Identify which cell holds the provided text, then report its [X, Y] central coordinate. 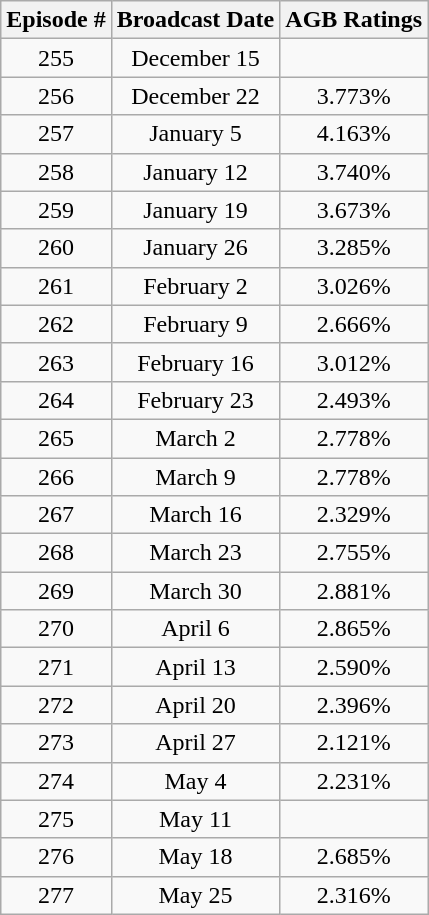
3.285% [354, 248]
256 [56, 96]
April 13 [196, 667]
Broadcast Date [196, 20]
275 [56, 819]
270 [56, 629]
271 [56, 667]
February 23 [196, 400]
2.666% [354, 324]
2.121% [354, 743]
3.012% [354, 362]
2.316% [354, 895]
264 [56, 400]
2.865% [354, 629]
2.396% [354, 705]
2.685% [354, 857]
January 12 [196, 172]
January 26 [196, 248]
276 [56, 857]
3.773% [354, 96]
277 [56, 895]
February 9 [196, 324]
269 [56, 591]
December 22 [196, 96]
258 [56, 172]
Episode # [56, 20]
May 4 [196, 781]
January 5 [196, 134]
December 15 [196, 58]
259 [56, 210]
260 [56, 248]
4.163% [354, 134]
March 23 [196, 553]
274 [56, 781]
March 16 [196, 515]
May 25 [196, 895]
February 2 [196, 286]
2.493% [354, 400]
May 11 [196, 819]
3.740% [354, 172]
255 [56, 58]
266 [56, 477]
257 [56, 134]
268 [56, 553]
2.590% [354, 667]
261 [56, 286]
265 [56, 438]
273 [56, 743]
262 [56, 324]
2.231% [354, 781]
272 [56, 705]
February 16 [196, 362]
2.755% [354, 553]
May 18 [196, 857]
263 [56, 362]
April 6 [196, 629]
3.673% [354, 210]
2.881% [354, 591]
267 [56, 515]
3.026% [354, 286]
April 27 [196, 743]
March 9 [196, 477]
AGB Ratings [354, 20]
April 20 [196, 705]
2.329% [354, 515]
March 2 [196, 438]
January 19 [196, 210]
March 30 [196, 591]
